Capture the cell that displays the provided text and extract its (x, y) central coordinate. 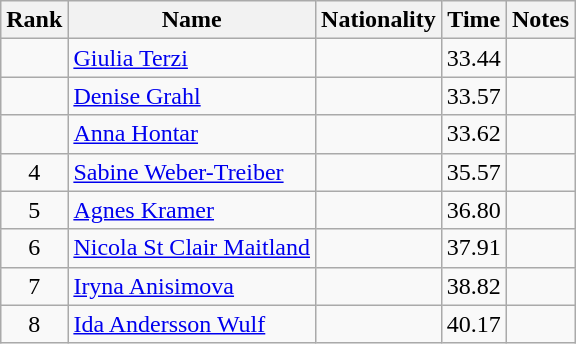
Agnes Kramer (192, 210)
33.57 (474, 96)
Anna Hontar (192, 134)
6 (34, 248)
4 (34, 172)
38.82 (474, 286)
Time (474, 20)
35.57 (474, 172)
8 (34, 324)
Nicola St Clair Maitland (192, 248)
Ida Andersson Wulf (192, 324)
33.62 (474, 134)
33.44 (474, 58)
Denise Grahl (192, 96)
7 (34, 286)
36.80 (474, 210)
Notes (540, 20)
Name (192, 20)
5 (34, 210)
Rank (34, 20)
40.17 (474, 324)
Nationality (379, 20)
Iryna Anisimova (192, 286)
Sabine Weber-Treiber (192, 172)
37.91 (474, 248)
Giulia Terzi (192, 58)
